Provide the (X, Y) coordinate of the cell's center where the given text is located.  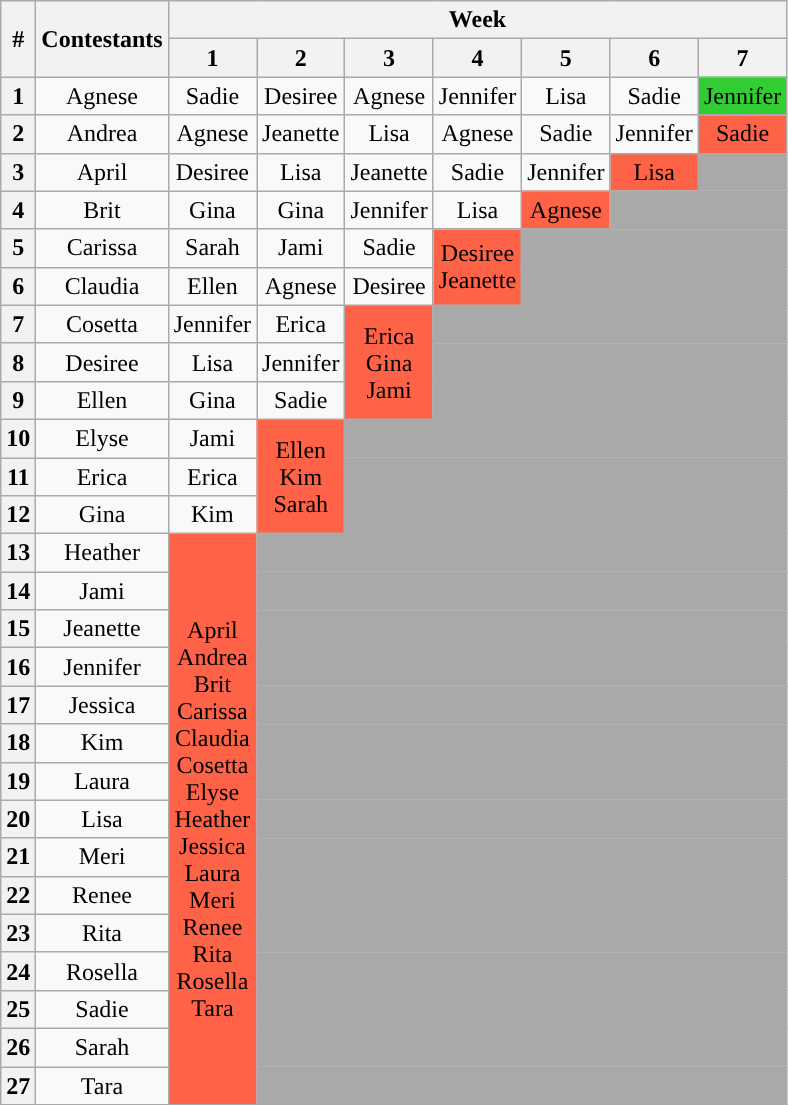
16 (18, 667)
Renee (102, 895)
24 (18, 971)
13 (18, 553)
12 (18, 515)
Carissa (102, 248)
Claudia (102, 286)
27 (18, 1085)
22 (18, 895)
Heather (102, 553)
Brit (102, 210)
AprilAndreaBritCarissaClaudiaCosettaElyseHeatherJessicaLauraMeriReneeRitaRosellaTara (212, 820)
Week (478, 20)
Cosetta (102, 324)
19 (18, 781)
11 (18, 477)
Meri (102, 857)
8 (18, 362)
14 (18, 591)
15 (18, 629)
Andrea (102, 134)
Rita (102, 933)
# (18, 39)
20 (18, 819)
9 (18, 400)
18 (18, 743)
EricaGinaJami (389, 362)
21 (18, 857)
26 (18, 1047)
10 (18, 438)
April (102, 172)
DesireeJeanette (477, 267)
Contestants (102, 39)
EllenKimSarah (301, 476)
Rosella (102, 971)
Tara (102, 1085)
17 (18, 705)
Laura (102, 781)
Elyse (102, 438)
23 (18, 933)
25 (18, 1009)
Jessica (102, 705)
